For the text-containing cell, return its midpoint in [x, y] coordinate format. 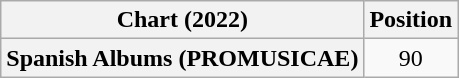
Spanish Albums (PROMUSICAE) [182, 58]
90 [411, 58]
Chart (2022) [182, 20]
Position [411, 20]
